Search for the cell housing the specified text and yield its [x, y] center coordinate. 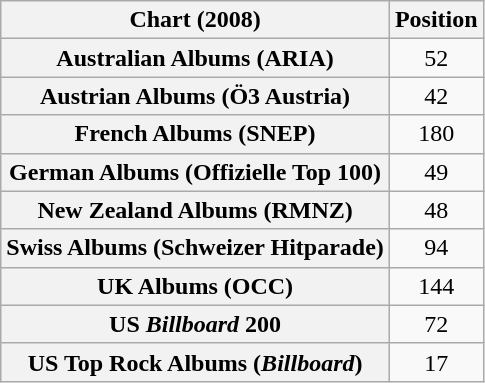
Austrian Albums (Ö3 Austria) [196, 96]
72 [436, 324]
180 [436, 134]
Swiss Albums (Schweizer Hitparade) [196, 248]
94 [436, 248]
US Billboard 200 [196, 324]
Position [436, 20]
French Albums (SNEP) [196, 134]
Chart (2008) [196, 20]
42 [436, 96]
144 [436, 286]
US Top Rock Albums (Billboard) [196, 362]
New Zealand Albums (RMNZ) [196, 210]
UK Albums (OCC) [196, 286]
German Albums (Offizielle Top 100) [196, 172]
17 [436, 362]
48 [436, 210]
49 [436, 172]
52 [436, 58]
Australian Albums (ARIA) [196, 58]
